Detect which cell encompasses the target text, then output its (x, y) center coordinate. 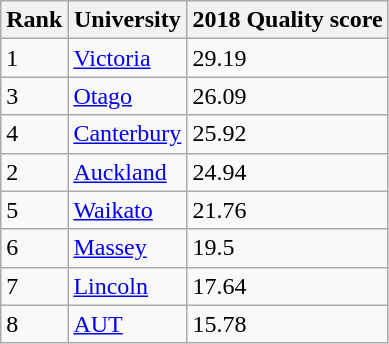
2 (34, 172)
8 (34, 324)
Auckland (128, 172)
19.5 (288, 248)
5 (34, 210)
15.78 (288, 324)
6 (34, 248)
17.64 (288, 286)
University (128, 20)
Waikato (128, 210)
Lincoln (128, 286)
Canterbury (128, 134)
3 (34, 96)
25.92 (288, 134)
21.76 (288, 210)
1 (34, 58)
29.19 (288, 58)
4 (34, 134)
24.94 (288, 172)
Otago (128, 96)
7 (34, 286)
26.09 (288, 96)
AUT (128, 324)
2018 Quality score (288, 20)
Victoria (128, 58)
Massey (128, 248)
Rank (34, 20)
